Return the [x, y] coordinate for the center point of the cell that contains the specified text.  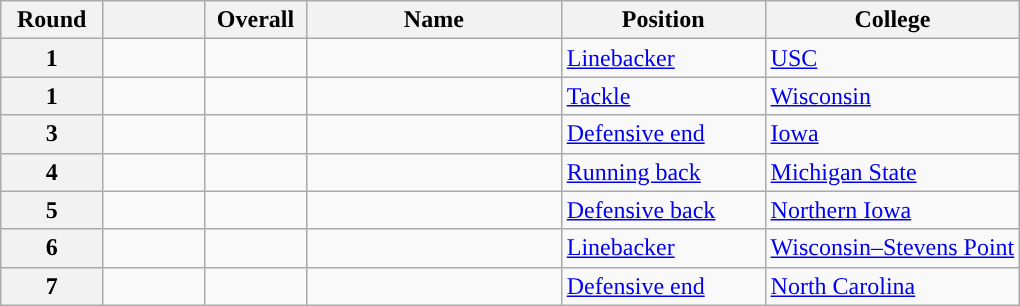
Northern Iowa [892, 210]
Name [434, 20]
4 [52, 172]
Defensive back [663, 210]
Wisconsin–Stevens Point [892, 248]
7 [52, 286]
5 [52, 210]
Position [663, 20]
North Carolina [892, 286]
Wisconsin [892, 96]
Tackle [663, 96]
Iowa [892, 134]
6 [52, 248]
Running back [663, 172]
College [892, 20]
Overall [256, 20]
USC [892, 58]
Round [52, 20]
Michigan State [892, 172]
3 [52, 134]
